Locate the cell with the specified text and output its (x, y) center coordinate. 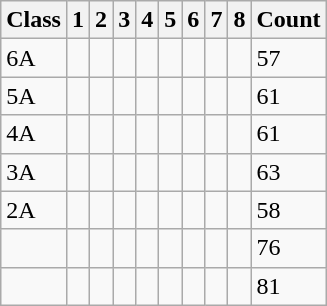
4 (148, 20)
81 (288, 286)
58 (288, 210)
3A (34, 172)
4A (34, 134)
2A (34, 210)
Count (288, 20)
8 (240, 20)
63 (288, 172)
7 (216, 20)
6A (34, 58)
3 (124, 20)
1 (78, 20)
57 (288, 58)
6 (194, 20)
Class (34, 20)
2 (102, 20)
5 (170, 20)
76 (288, 248)
5A (34, 96)
